Return the [X, Y] coordinate for the center point of the cell that contains the specified text.  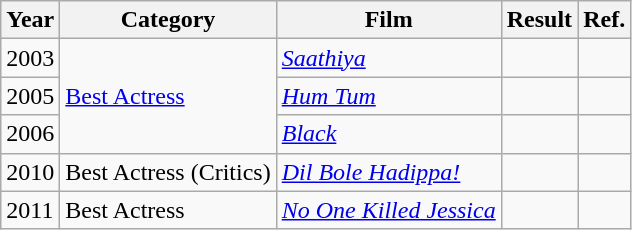
Year [30, 20]
2006 [30, 134]
2010 [30, 172]
Film [388, 20]
Saathiya [388, 58]
2005 [30, 96]
No One Killed Jessica [388, 210]
2003 [30, 58]
Dil Bole Hadippa! [388, 172]
Ref. [604, 20]
Result [539, 20]
Hum Tum [388, 96]
Best Actress (Critics) [168, 172]
Black [388, 134]
Category [168, 20]
2011 [30, 210]
